From the cell containing the given text, extract its center point as [X, Y] coordinate. 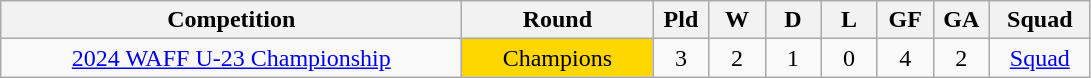
3 [681, 58]
L [849, 20]
D [793, 20]
Competition [232, 20]
W [737, 20]
2024 WAFF U-23 Championship [232, 58]
Champions [558, 58]
0 [849, 58]
Round [558, 20]
GA [961, 20]
1 [793, 58]
GF [905, 20]
4 [905, 58]
Pld [681, 20]
